For the text-containing cell, return its midpoint in (X, Y) coordinate format. 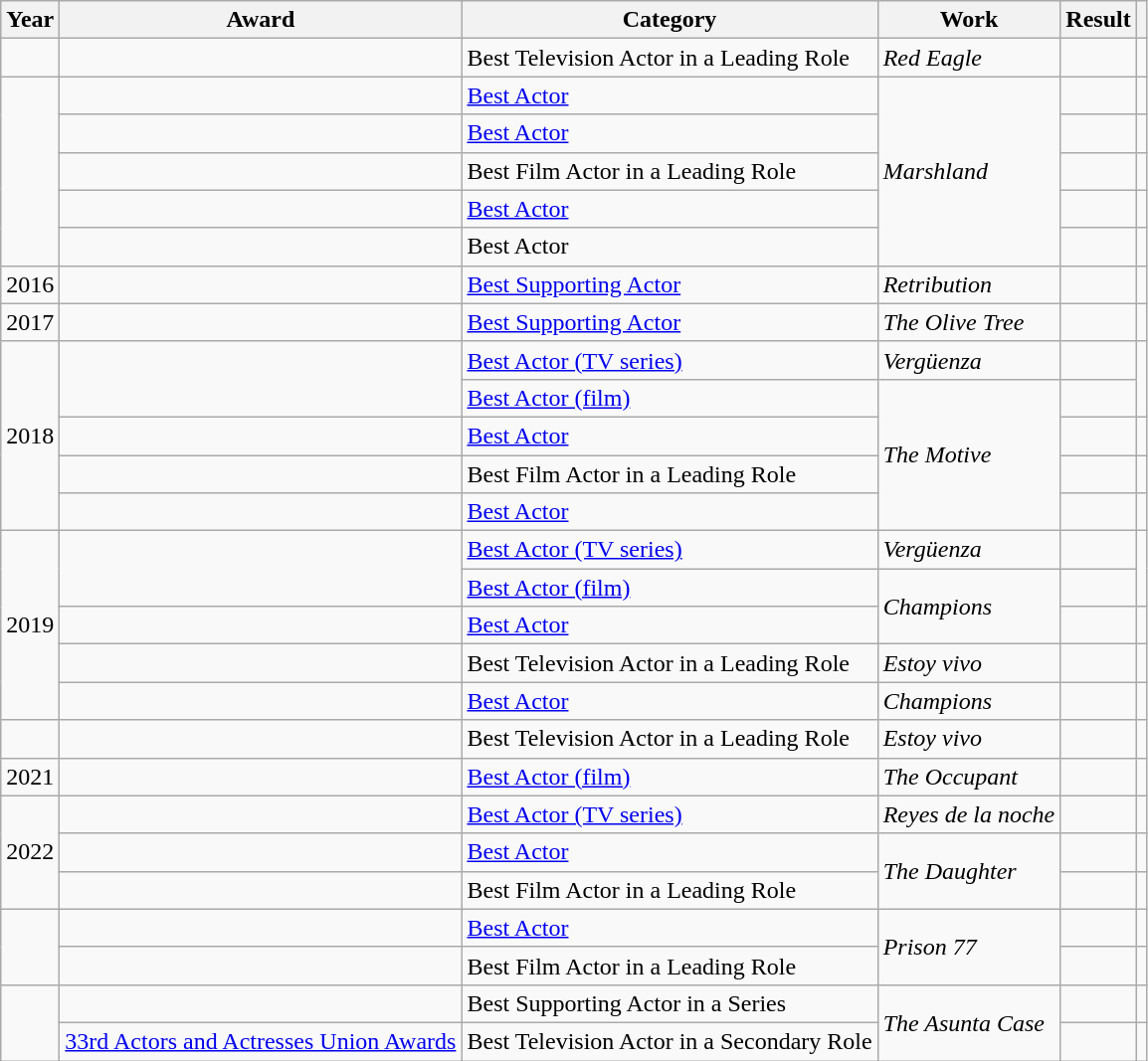
Red Eagle (969, 58)
Prison 77 (969, 947)
Marshland (969, 171)
The Motive (969, 454)
2019 (30, 625)
2017 (30, 322)
Work (969, 20)
Retribution (969, 284)
Year (30, 20)
The Asunta Case (969, 1022)
Best Television Actor in a Secondary Role (670, 1041)
Best Supporting Actor in a Series (670, 1003)
Category (670, 20)
2021 (30, 777)
The Occupant (969, 777)
Reyes de la noche (969, 814)
2016 (30, 284)
The Daughter (969, 871)
2018 (30, 436)
The Olive Tree (969, 322)
Result (1098, 20)
2022 (30, 852)
33rd Actors and Actresses Union Awards (261, 1041)
Award (261, 20)
